For the text-containing cell, return its midpoint in [x, y] coordinate format. 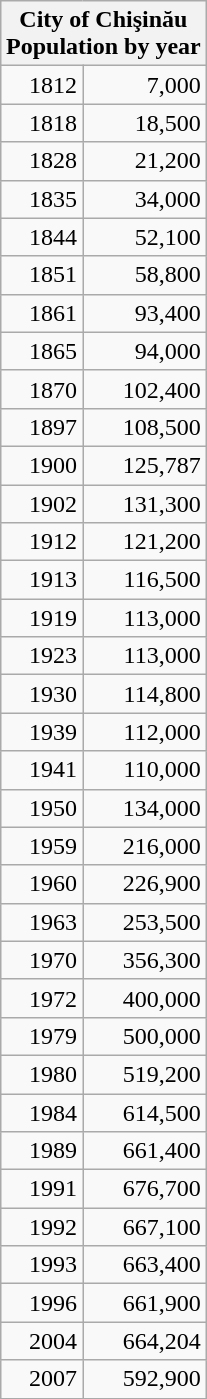
108,500 [145, 427]
1979 [41, 1036]
125,787 [145, 465]
1835 [41, 199]
112,000 [145, 732]
1930 [41, 694]
1919 [41, 618]
356,300 [145, 960]
661,400 [145, 1151]
21,200 [145, 161]
1993 [41, 1265]
663,400 [145, 1265]
667,100 [145, 1227]
1912 [41, 542]
1960 [41, 884]
592,900 [145, 1379]
City of Chişinău Population by year [103, 34]
1950 [41, 808]
134,000 [145, 808]
226,900 [145, 884]
1851 [41, 275]
1939 [41, 732]
1865 [41, 351]
1870 [41, 389]
1989 [41, 1151]
34,000 [145, 199]
18,500 [145, 123]
1970 [41, 960]
1980 [41, 1074]
1923 [41, 656]
1984 [41, 1113]
1897 [41, 427]
1991 [41, 1189]
500,000 [145, 1036]
1828 [41, 161]
102,400 [145, 389]
614,500 [145, 1113]
110,000 [145, 770]
664,204 [145, 1341]
2007 [41, 1379]
121,200 [145, 542]
676,700 [145, 1189]
1902 [41, 503]
52,100 [145, 237]
1861 [41, 313]
1900 [41, 465]
1818 [41, 123]
2004 [41, 1341]
1941 [41, 770]
58,800 [145, 275]
94,000 [145, 351]
116,500 [145, 580]
1812 [41, 85]
1972 [41, 998]
1963 [41, 922]
1996 [41, 1303]
7,000 [145, 85]
400,000 [145, 998]
114,800 [145, 694]
93,400 [145, 313]
253,500 [145, 922]
519,200 [145, 1074]
1913 [41, 580]
661,900 [145, 1303]
1844 [41, 237]
131,300 [145, 503]
1992 [41, 1227]
1959 [41, 846]
216,000 [145, 846]
